Capture the cell that displays the provided text and extract its (X, Y) central coordinate. 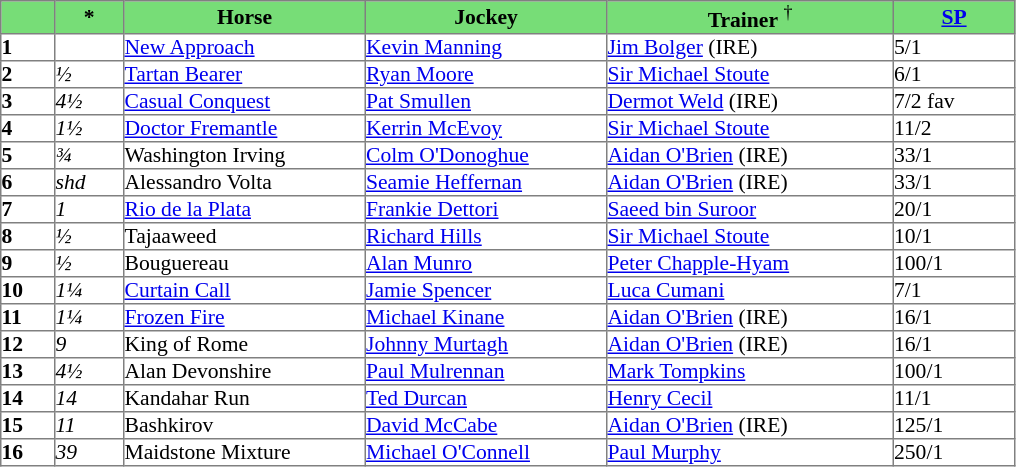
7 (28, 208)
SP (954, 18)
Alessandro Volta (245, 182)
Paul Murphy (750, 452)
7/1 (954, 290)
Johnny Murtagh (486, 344)
Paul Mulrennan (486, 370)
1½ (90, 128)
Pat Smullen (486, 100)
Doctor Fremantle (245, 128)
Kandahar Run (245, 398)
4 (28, 128)
Casual Conquest (245, 100)
39 (90, 452)
Mark Tompkins (750, 370)
Ryan Moore (486, 74)
2 (28, 74)
3 (28, 100)
Peter Chapple-Hyam (750, 262)
Luca Cumani (750, 290)
10/1 (954, 236)
Henry Cecil (750, 398)
7/2 fav (954, 100)
Maidstone Mixture (245, 452)
12 (28, 344)
16 (28, 452)
Washington Irving (245, 154)
Michael Kinane (486, 316)
Colm O'Donoghue (486, 154)
Jim Bolger (IRE) (750, 46)
Dermot Weld (IRE) (750, 100)
10 (28, 290)
Michael O'Connell (486, 452)
shd (90, 182)
8 (28, 236)
Saeed bin Suroor (750, 208)
11/1 (954, 398)
15 (28, 424)
Alan Munro (486, 262)
Frozen Fire (245, 316)
13 (28, 370)
King of Rome (245, 344)
Seamie Heffernan (486, 182)
20/1 (954, 208)
125/1 (954, 424)
Jockey (486, 18)
Richard Hills (486, 236)
Tartan Bearer (245, 74)
Trainer † (750, 18)
5/1 (954, 46)
6 (28, 182)
Bashkirov (245, 424)
Rio de la Plata (245, 208)
6/1 (954, 74)
Kevin Manning (486, 46)
Ted Durcan (486, 398)
250/1 (954, 452)
Curtain Call (245, 290)
Horse (245, 18)
11/2 (954, 128)
¾ (90, 154)
New Approach (245, 46)
Tajaaweed (245, 236)
Bouguereau (245, 262)
Jamie Spencer (486, 290)
Frankie Dettori (486, 208)
5 (28, 154)
* (90, 18)
David McCabe (486, 424)
Alan Devonshire (245, 370)
Kerrin McEvoy (486, 128)
